Identify which cell holds the provided text, then report its [X, Y] central coordinate. 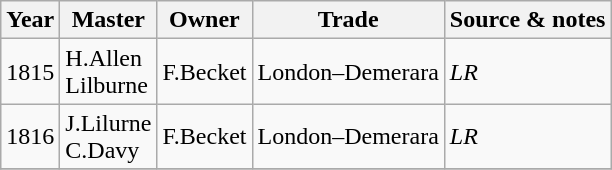
Owner [204, 20]
Master [108, 20]
1816 [30, 136]
J.LilurneC.Davy [108, 136]
1815 [30, 72]
Year [30, 20]
Source & notes [528, 20]
Trade [348, 20]
H.AllenLilburne [108, 72]
